Pinpoint the cell where the given text exists, returning its (X, Y) midpoint coordinate. 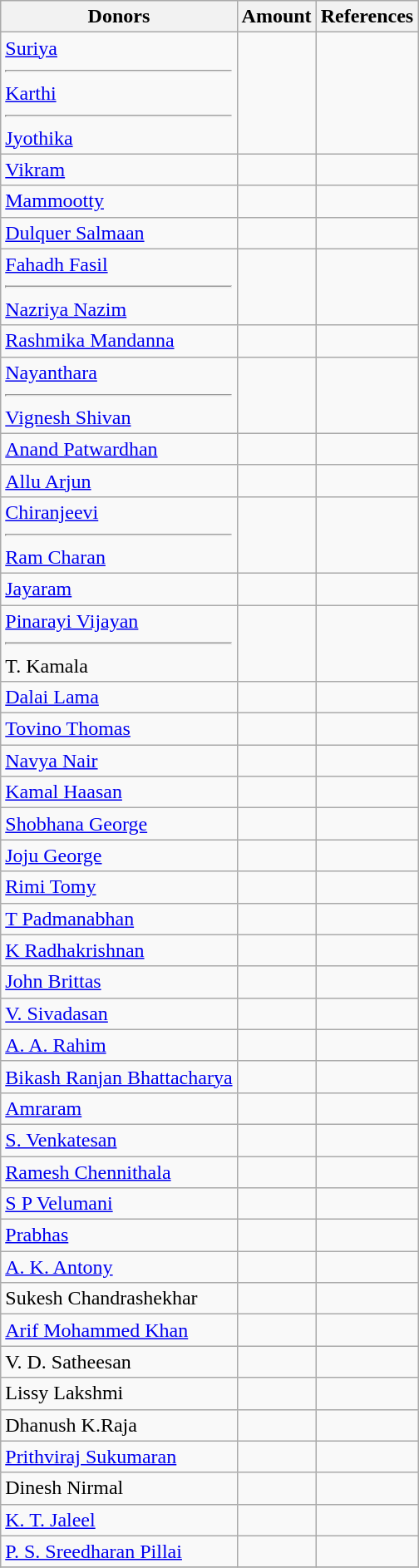
Shobhana George (119, 824)
Donors (119, 17)
Dulquer Salmaan (119, 233)
K. T. Jaleel (119, 1520)
SuriyaKarthiJyothika (119, 93)
Amraram (119, 1108)
A. A. Rahim (119, 1045)
Dinesh Nirmal (119, 1488)
Vikram (119, 170)
Prabhas (119, 1235)
Amount (276, 17)
Joju George (119, 855)
Pinarayi VijayanT. Kamala (119, 643)
Tovino Thomas (119, 729)
Allu Arjun (119, 481)
Bikash Ranjan Bhattacharya (119, 1077)
ChiranjeeviRam Charan (119, 535)
Jayaram (119, 589)
P. S. Sreedharan Pillai (119, 1551)
NayantharaVignesh Shivan (119, 395)
Prithviraj Sukumaran (119, 1457)
Navya Nair (119, 761)
Rimi Tomy (119, 887)
Sukesh Chandrashekhar (119, 1299)
Anand Patwardhan (119, 449)
Ramesh Chennithala (119, 1171)
S P Velumani (119, 1204)
A. K. Antony (119, 1267)
K Radhakrishnan (119, 950)
V. D. Satheesan (119, 1362)
T Padmanabhan (119, 919)
S. Venkatesan (119, 1140)
Rashmika Mandanna (119, 341)
Lissy Lakshmi (119, 1393)
Fahadh Fasil Nazriya Nazim (119, 287)
Arif Mohammed Khan (119, 1330)
Kamal Haasan (119, 792)
References (367, 17)
V. Sivadasan (119, 1013)
Dhanush K.Raja (119, 1425)
Mammootty (119, 201)
Dalai Lama (119, 698)
John Brittas (119, 982)
